Return the [x, y] coordinate for the center point of the cell that contains the specified text.  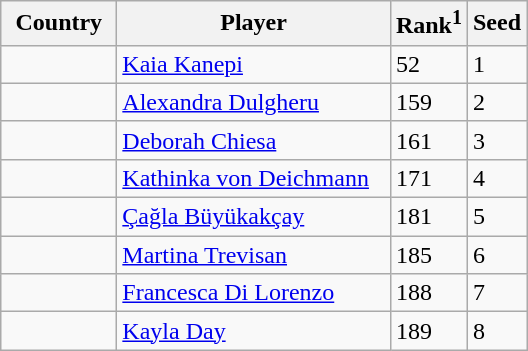
159 [428, 102]
Alexandra Dulgheru [254, 102]
Martina Trevisan [254, 255]
189 [428, 331]
Player [254, 24]
2 [496, 102]
Seed [496, 24]
Kaia Kanepi [254, 64]
5 [496, 217]
161 [428, 140]
185 [428, 255]
Çağla Büyükakçay [254, 217]
4 [496, 178]
52 [428, 64]
3 [496, 140]
1 [496, 64]
181 [428, 217]
Francesca Di Lorenzo [254, 293]
171 [428, 178]
Rank1 [428, 24]
8 [496, 331]
6 [496, 255]
Country [59, 24]
7 [496, 293]
188 [428, 293]
Kathinka von Deichmann [254, 178]
Kayla Day [254, 331]
Deborah Chiesa [254, 140]
